Capture the cell that displays the provided text and extract its (X, Y) central coordinate. 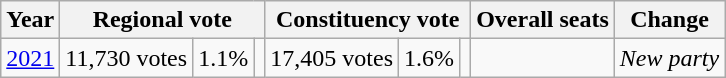
Change (669, 20)
Regional vote (162, 20)
1.6% (430, 58)
17,405 votes (332, 58)
2021 (30, 58)
11,730 votes (126, 58)
Year (30, 20)
Constituency vote (368, 20)
New party (669, 58)
Overall seats (543, 20)
1.1% (224, 58)
